From the cell containing the given text, extract its center point as [X, Y] coordinate. 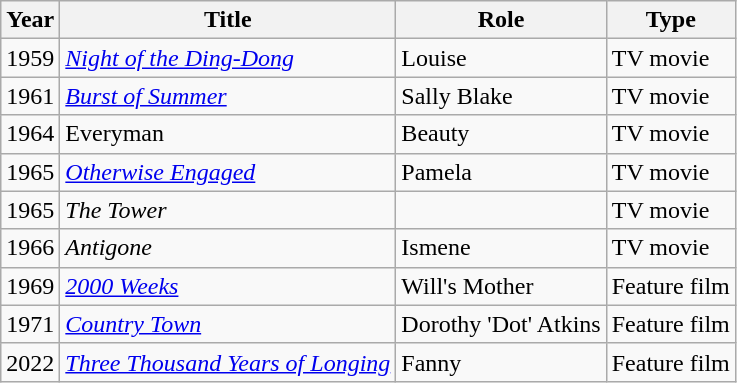
Dorothy 'Dot' Atkins [501, 324]
Ismene [501, 248]
Three Thousand Years of Longing [228, 362]
2022 [30, 362]
Will's Mother [501, 286]
Antigone [228, 248]
1961 [30, 96]
Everyman [228, 134]
1969 [30, 286]
1966 [30, 248]
Title [228, 20]
Otherwise Engaged [228, 172]
2000 Weeks [228, 286]
Beauty [501, 134]
Pamela [501, 172]
1971 [30, 324]
Night of the Ding-Dong [228, 58]
1959 [30, 58]
Type [670, 20]
The Tower [228, 210]
Burst of Summer [228, 96]
Louise [501, 58]
Sally Blake [501, 96]
Fanny [501, 362]
Year [30, 20]
1964 [30, 134]
Role [501, 20]
Country Town [228, 324]
